Detect which cell encompasses the target text, then output its [X, Y] center coordinate. 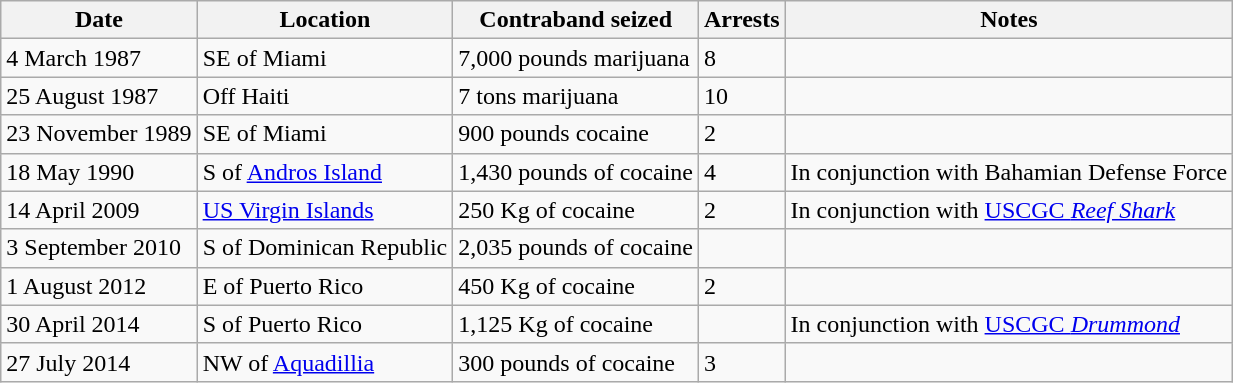
In conjunction with USCGC Reef Shark [1009, 210]
25 August 1987 [99, 96]
US Virgin Islands [325, 210]
23 November 1989 [99, 134]
Off Haiti [325, 96]
27 July 2014 [99, 362]
Location [325, 20]
250 Kg of cocaine [576, 210]
18 May 1990 [99, 172]
4 [742, 172]
Arrests [742, 20]
Notes [1009, 20]
S of Puerto Rico [325, 324]
Contraband seized [576, 20]
1,125 Kg of cocaine [576, 324]
900 pounds cocaine [576, 134]
3 September 2010 [99, 248]
1,430 pounds of cocaine [576, 172]
10 [742, 96]
S of Andros Island [325, 172]
4 March 1987 [99, 58]
In conjunction with USCGC Drummond [1009, 324]
In conjunction with Bahamian Defense Force [1009, 172]
S of Dominican Republic [325, 248]
2,035 pounds of cocaine [576, 248]
450 Kg of cocaine [576, 286]
NW of Aquadillia [325, 362]
3 [742, 362]
Date [99, 20]
E of Puerto Rico [325, 286]
7 tons marijuana [576, 96]
300 pounds of cocaine [576, 362]
8 [742, 58]
30 April 2014 [99, 324]
7,000 pounds marijuana [576, 58]
14 April 2009 [99, 210]
1 August 2012 [99, 286]
